Capture the cell that displays the provided text and extract its (X, Y) central coordinate. 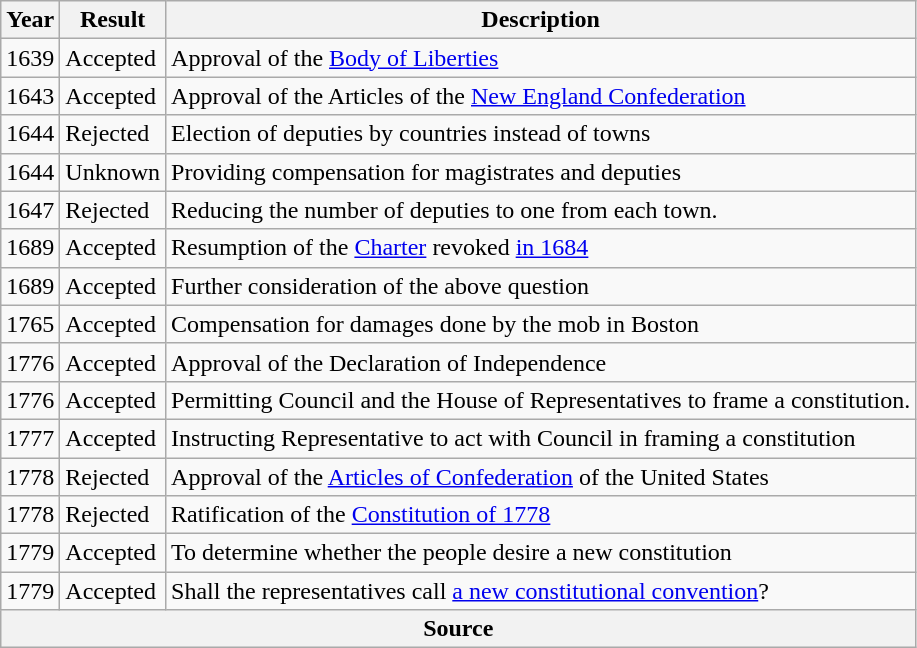
Instructing Representative to act with Council in framing a constitution (541, 438)
1647 (30, 210)
Result (113, 20)
Providing compensation for magistrates and deputies (541, 172)
Unknown (113, 172)
1777 (30, 438)
Approval of the Declaration of Independence (541, 362)
Reducing the number of deputies to one from each town. (541, 210)
Resumption of the Charter revoked in 1684 (541, 248)
Permitting Council and the House of Representatives to frame a constitution. (541, 400)
Year (30, 20)
Further consideration of the above question (541, 286)
1639 (30, 58)
Approval of the Body of Liberties (541, 58)
Approval of the Articles of Confederation of the United States (541, 477)
Compensation for damages done by the mob in Boston (541, 324)
Description (541, 20)
Election of deputies by countries instead of towns (541, 134)
Approval of the Articles of the New England Confederation (541, 96)
1765 (30, 324)
1643 (30, 96)
To determine whether the people desire a new constitution (541, 553)
Ratification of the Constitution of 1778 (541, 515)
Shall the representatives call a new constitutional convention? (541, 591)
Source (458, 629)
